Detect which cell encompasses the target text, then output its (x, y) center coordinate. 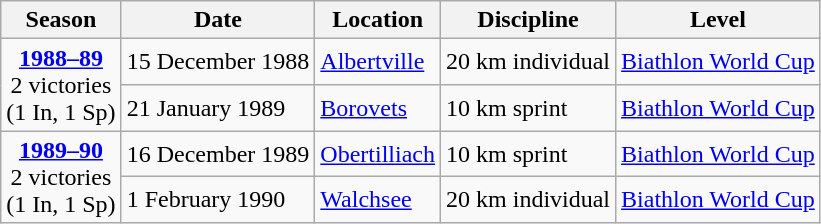
Date (218, 20)
Walchsee (378, 200)
1 February 1990 (218, 200)
16 December 1989 (218, 154)
Location (378, 20)
Discipline (528, 20)
21 January 1989 (218, 108)
1988–89 2 victories (1 In, 1 Sp) (61, 85)
1989–90 2 victories (1 In, 1 Sp) (61, 177)
Season (61, 20)
Albertville (378, 62)
15 December 1988 (218, 62)
Borovets (378, 108)
Obertilliach (378, 154)
Level (718, 20)
